Pinpoint the cell where the given text exists, returning its (x, y) midpoint coordinate. 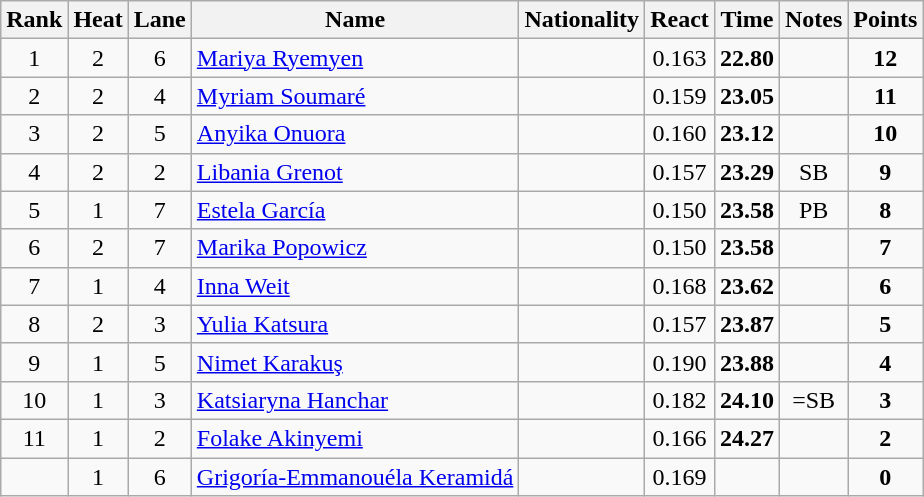
0 (886, 477)
0.163 (680, 58)
0.168 (680, 286)
React (680, 20)
22.80 (746, 58)
23.29 (746, 172)
Anyika Onuora (355, 134)
Folake Akinyemi (355, 438)
23.87 (746, 324)
Mariya Ryemyen (355, 58)
0.190 (680, 362)
Heat (98, 20)
Myriam Soumaré (355, 96)
Lane (160, 20)
Marika Popowicz (355, 248)
Katsiaryna Hanchar (355, 400)
Inna Weit (355, 286)
23.12 (746, 134)
23.62 (746, 286)
Nimet Karakuş (355, 362)
=SB (813, 400)
12 (886, 58)
0.169 (680, 477)
Estela García (355, 210)
PB (813, 210)
24.10 (746, 400)
Points (886, 20)
23.05 (746, 96)
SB (813, 172)
23.88 (746, 362)
Rank (34, 20)
0.182 (680, 400)
Grigoría-Emmanouéla Keramidá (355, 477)
Yulia Katsura (355, 324)
24.27 (746, 438)
Notes (813, 20)
Name (355, 20)
Time (746, 20)
0.160 (680, 134)
0.166 (680, 438)
Libania Grenot (355, 172)
0.159 (680, 96)
Nationality (582, 20)
